Search for the cell housing the specified text and yield its (x, y) center coordinate. 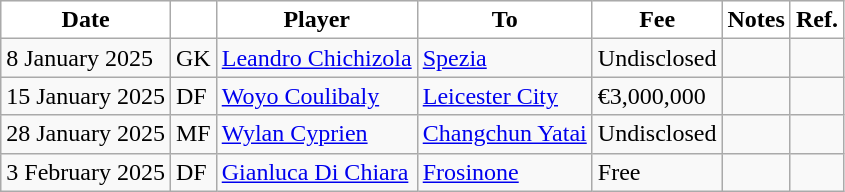
Wylan Cyprien (316, 134)
Gianluca Di Chiara (316, 172)
To (504, 20)
Changchun Yatai (504, 134)
28 January 2025 (86, 134)
8 January 2025 (86, 58)
Notes (756, 20)
€3,000,000 (657, 96)
Fee (657, 20)
Frosinone (504, 172)
GK (193, 58)
Leicester City (504, 96)
Woyo Coulibaly (316, 96)
3 February 2025 (86, 172)
Date (86, 20)
Player (316, 20)
Ref. (816, 20)
Spezia (504, 58)
MF (193, 134)
Leandro Chichizola (316, 58)
Free (657, 172)
15 January 2025 (86, 96)
